Extract the (X, Y) coordinate from the center of the cell holding the provided text.  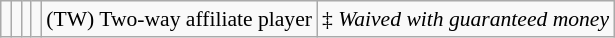
‡ Waived with guaranteed money (466, 19)
(TW) Two-way affiliate player (179, 19)
